Identify which cell holds the provided text, then report its [X, Y] central coordinate. 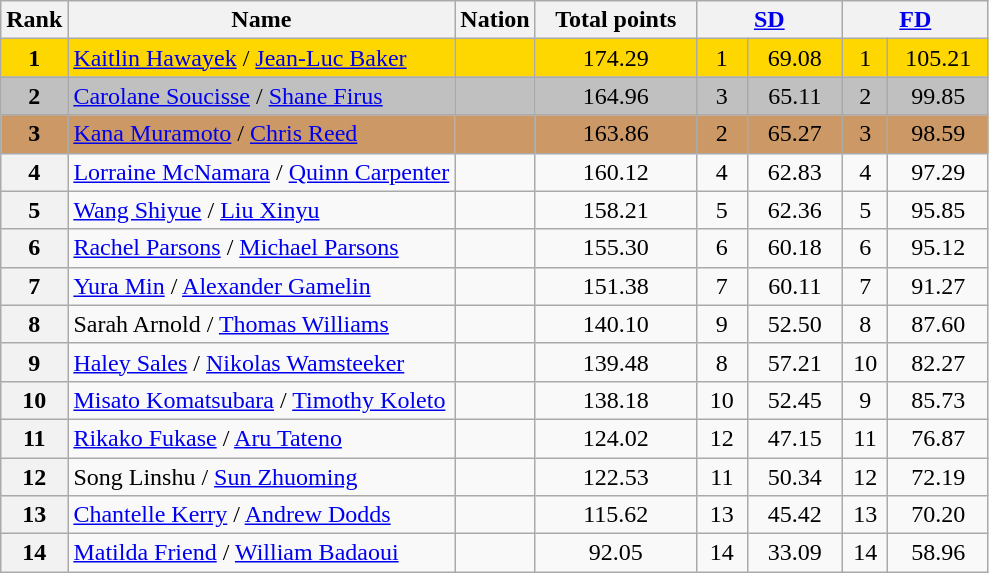
174.29 [616, 58]
98.59 [938, 134]
Nation [495, 20]
95.85 [938, 210]
Matilda Friend / William Badaoui [262, 553]
99.85 [938, 96]
140.10 [616, 324]
160.12 [616, 172]
Chantelle Kerry / Andrew Dodds [262, 515]
Wang Shiyue / Liu Xinyu [262, 210]
155.30 [616, 248]
52.45 [794, 400]
65.27 [794, 134]
47.15 [794, 438]
Rikako Fukase / Aru Tateno [262, 438]
62.83 [794, 172]
122.53 [616, 477]
62.36 [794, 210]
138.18 [616, 400]
FD [915, 20]
105.21 [938, 58]
Rachel Parsons / Michael Parsons [262, 248]
Rank [34, 20]
76.87 [938, 438]
Total points [616, 20]
91.27 [938, 286]
151.38 [616, 286]
95.12 [938, 248]
163.86 [616, 134]
82.27 [938, 362]
124.02 [616, 438]
92.05 [616, 553]
139.48 [616, 362]
60.11 [794, 286]
164.96 [616, 96]
57.21 [794, 362]
58.96 [938, 553]
97.29 [938, 172]
Carolane Soucisse / Shane Firus [262, 96]
72.19 [938, 477]
Name [262, 20]
Song Linshu / Sun Zhuoming [262, 477]
85.73 [938, 400]
45.42 [794, 515]
Kaitlin Hawayek / Jean-Luc Baker [262, 58]
Lorraine McNamara / Quinn Carpenter [262, 172]
70.20 [938, 515]
Yura Min / Alexander Gamelin [262, 286]
Misato Komatsubara / Timothy Koleto [262, 400]
87.60 [938, 324]
65.11 [794, 96]
SD [769, 20]
52.50 [794, 324]
158.21 [616, 210]
69.08 [794, 58]
Sarah Arnold / Thomas Williams [262, 324]
Kana Muramoto / Chris Reed [262, 134]
115.62 [616, 515]
Haley Sales / Nikolas Wamsteeker [262, 362]
33.09 [794, 553]
50.34 [794, 477]
60.18 [794, 248]
